Pinpoint the cell where the given text exists, returning its [x, y] midpoint coordinate. 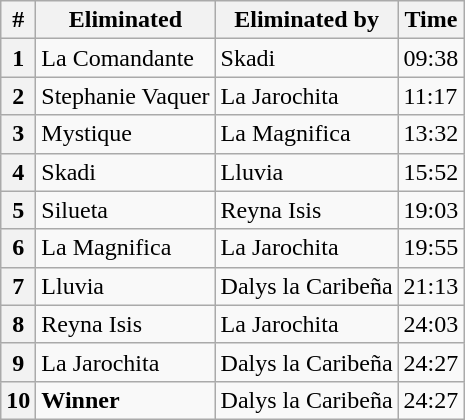
Eliminated [126, 20]
19:03 [431, 210]
Mystique [126, 134]
21:13 [431, 286]
10 [18, 400]
La Comandante [126, 58]
13:32 [431, 134]
3 [18, 134]
1 [18, 58]
# [18, 20]
2 [18, 96]
Stephanie Vaquer [126, 96]
24:03 [431, 324]
Eliminated by [306, 20]
6 [18, 248]
5 [18, 210]
19:55 [431, 248]
15:52 [431, 172]
9 [18, 362]
Winner [126, 400]
Time [431, 20]
8 [18, 324]
09:38 [431, 58]
Silueta [126, 210]
11:17 [431, 96]
4 [18, 172]
7 [18, 286]
